Provide the [X, Y] coordinate of the cell's center where the given text is located.  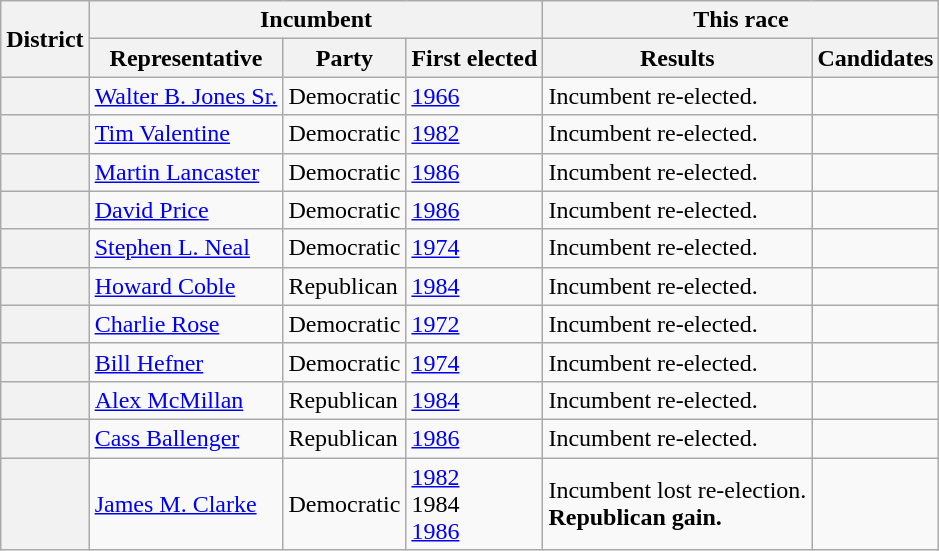
Representative [186, 58]
Incumbent [316, 20]
Stephen L. Neal [186, 248]
1966 [474, 96]
This race [741, 20]
Alex McMillan [186, 400]
Cass Ballenger [186, 438]
Candidates [876, 58]
Incumbent lost re-election.Republican gain. [678, 504]
Charlie Rose [186, 324]
Walter B. Jones Sr. [186, 96]
Howard Coble [186, 286]
Tim Valentine [186, 134]
Bill Hefner [186, 362]
Martin Lancaster [186, 172]
1982 [474, 134]
Party [344, 58]
Results [678, 58]
David Price [186, 210]
James M. Clarke [186, 504]
1972 [474, 324]
District [45, 39]
19821984 1986 [474, 504]
First elected [474, 58]
